Locate the cell with the specified text and output its (X, Y) center coordinate. 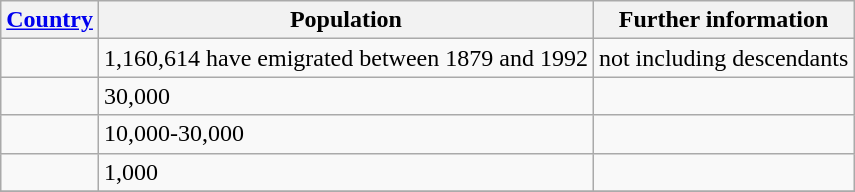
1,000 (346, 172)
Further information (723, 20)
Population (346, 20)
not including descendants (723, 58)
1,160,614 have emigrated between 1879 and 1992 (346, 58)
10,000-30,000 (346, 134)
30,000 (346, 96)
Country (50, 20)
